Extract the (X, Y) coordinate from the center of the cell holding the provided text.  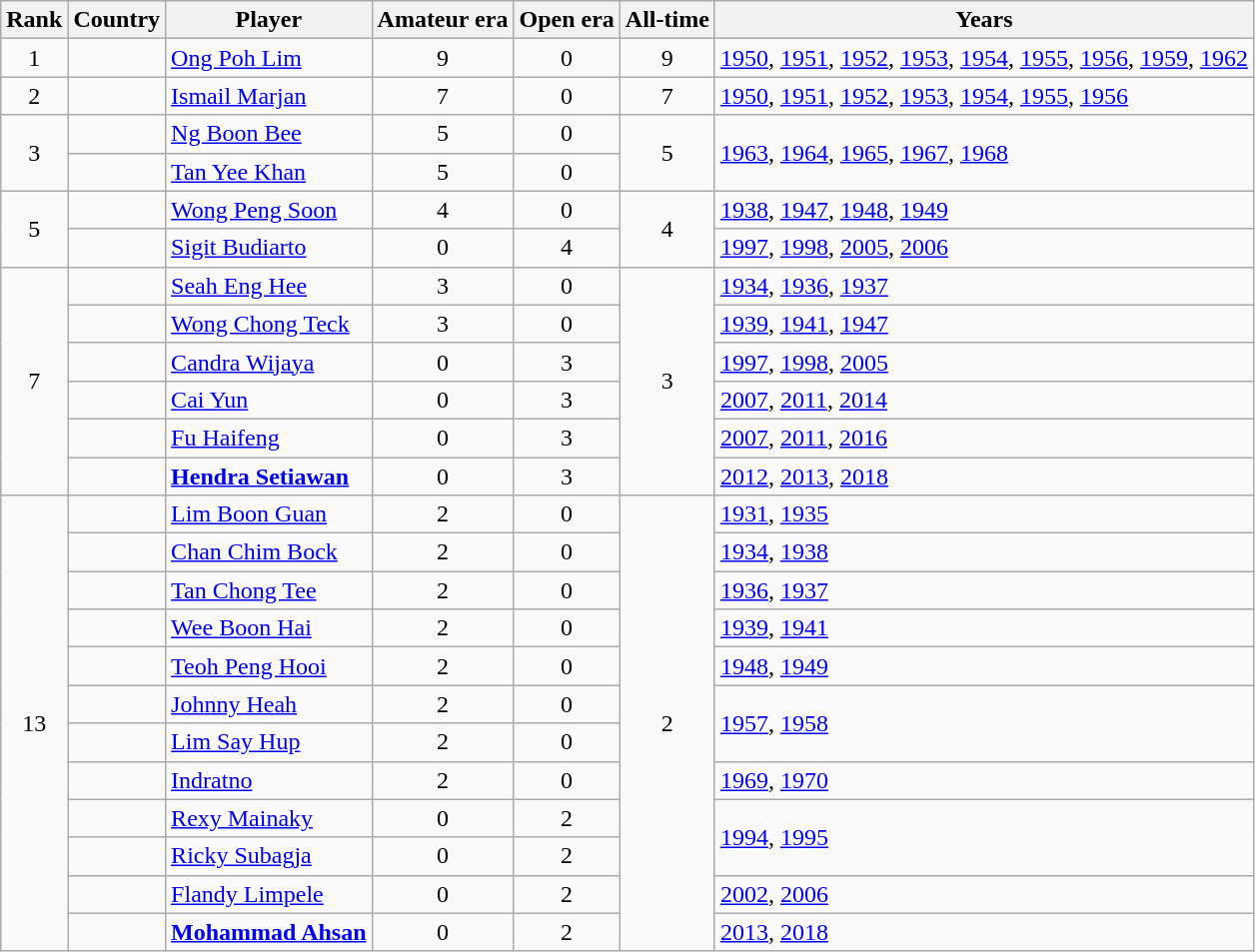
Fu Haifeng (269, 438)
1938, 1947, 1948, 1949 (983, 210)
Cai Yun (269, 400)
Open era (567, 20)
Country (117, 20)
1950, 1951, 1952, 1953, 1954, 1955, 1956, 1959, 1962 (983, 58)
Wong Chong Teck (269, 324)
1994, 1995 (983, 837)
Flandy Limpele (269, 894)
Tan Yee Khan (269, 172)
1936, 1937 (983, 590)
Ricky Subagja (269, 856)
Wee Boon Hai (269, 628)
Mohammad Ahsan (269, 932)
1963, 1964, 1965, 1967, 1968 (983, 153)
Amateur era (443, 20)
2007, 2011, 2016 (983, 438)
Player (269, 20)
Teoh Peng Hooi (269, 666)
1934, 1938 (983, 552)
1939, 1941, 1947 (983, 324)
Rexy Mainaky (269, 818)
Ong Poh Lim (269, 58)
1931, 1935 (983, 514)
Ng Boon Bee (269, 134)
Hendra Setiawan (269, 476)
Rank (34, 20)
2007, 2011, 2014 (983, 400)
13 (34, 723)
2013, 2018 (983, 932)
Chan Chim Bock (269, 552)
Seah Eng Hee (269, 286)
Johnny Heah (269, 704)
1 (34, 58)
2002, 2006 (983, 894)
1939, 1941 (983, 628)
2012, 2013, 2018 (983, 476)
Lim Boon Guan (269, 514)
All-time (667, 20)
1969, 1970 (983, 780)
Years (983, 20)
Lim Say Hup (269, 742)
Ismail Marjan (269, 96)
Sigit Budiarto (269, 248)
Wong Peng Soon (269, 210)
1997, 1998, 2005 (983, 362)
1997, 1998, 2005, 2006 (983, 248)
1948, 1949 (983, 666)
Candra Wijaya (269, 362)
1957, 1958 (983, 723)
Indratno (269, 780)
Tan Chong Tee (269, 590)
1950, 1951, 1952, 1953, 1954, 1955, 1956 (983, 96)
1934, 1936, 1937 (983, 286)
